Provide the [x, y] coordinate of the cell's center where the given text is located.  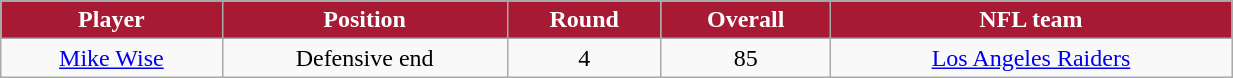
Overall [746, 20]
Mike Wise [112, 58]
Player [112, 20]
Position [364, 20]
Round [584, 20]
Defensive end [364, 58]
NFL team [1030, 20]
Los Angeles Raiders [1030, 58]
4 [584, 58]
85 [746, 58]
